Locate the cell with the specified text and output its (x, y) center coordinate. 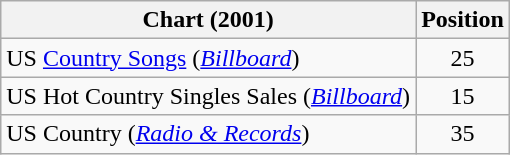
US Hot Country Singles Sales (Billboard) (208, 96)
35 (463, 134)
Chart (2001) (208, 20)
Position (463, 20)
25 (463, 58)
US Country Songs (Billboard) (208, 58)
US Country (Radio & Records) (208, 134)
15 (463, 96)
